Pinpoint the cell where the given text exists, returning its [X, Y] midpoint coordinate. 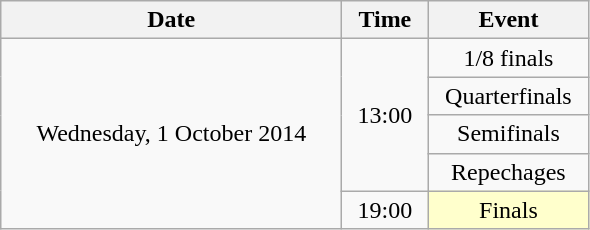
13:00 [385, 115]
Finals [508, 210]
Wednesday, 1 October 2014 [172, 134]
Time [385, 20]
Quarterfinals [508, 96]
Repechages [508, 172]
19:00 [385, 210]
1/8 finals [508, 58]
Date [172, 20]
Semifinals [508, 134]
Event [508, 20]
